Pinpoint the cell where the given text exists, returning its (X, Y) midpoint coordinate. 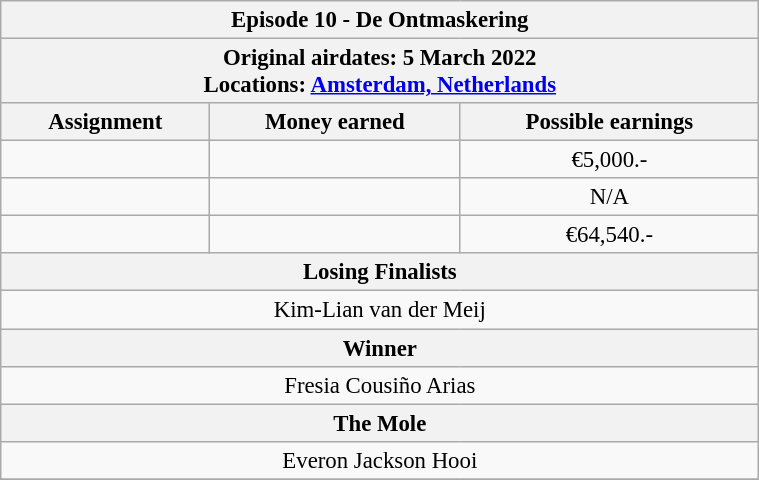
Original airdates: 5 March 2022Locations: Amsterdam, Netherlands (380, 70)
Assignment (105, 122)
Kim-Lian van der Meij (380, 310)
Losing Finalists (380, 272)
Episode 10 - De Ontmaskering (380, 20)
€64,540.- (609, 235)
The Mole (380, 423)
Everon Jackson Hooi (380, 460)
Possible earnings (609, 122)
Winner (380, 347)
€5,000.- (609, 160)
Money earned (334, 122)
Fresia Cousiño Arias (380, 385)
N/A (609, 197)
